Pinpoint the cell where the given text exists, returning its [x, y] midpoint coordinate. 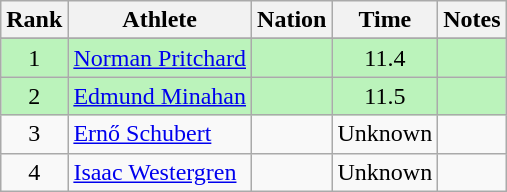
Isaac Westergren [160, 172]
11.5 [385, 96]
2 [34, 96]
11.4 [385, 58]
Rank [34, 20]
Nation [292, 20]
Notes [472, 20]
4 [34, 172]
Norman Pritchard [160, 58]
Time [385, 20]
1 [34, 58]
Edmund Minahan [160, 96]
3 [34, 134]
Ernő Schubert [160, 134]
Athlete [160, 20]
